Detect which cell encompasses the target text, then output its [x, y] center coordinate. 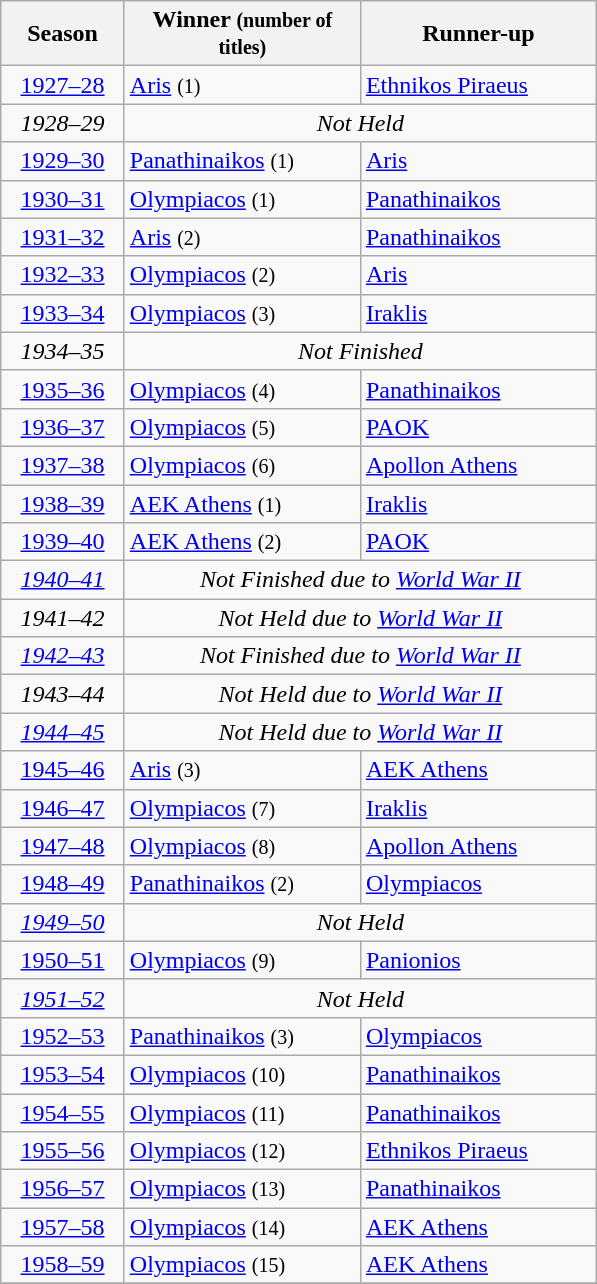
1934–35 [63, 351]
1948–49 [63, 884]
Runner-up [478, 34]
Panathinaikos (3) [242, 1036]
Aris (3) [242, 770]
Olympiacos (1) [242, 199]
1955–56 [63, 1151]
1954–55 [63, 1113]
1932–33 [63, 275]
1951–52 [63, 998]
1945–46 [63, 770]
1958–59 [63, 1265]
Olympiacos (2) [242, 275]
Olympiacos (6) [242, 465]
1931–32 [63, 237]
1943–44 [63, 694]
1938–39 [63, 503]
1929–30 [63, 161]
1939–40 [63, 542]
1927–28 [63, 85]
AEK Athens (2) [242, 542]
Olympiacos (15) [242, 1265]
1944–45 [63, 732]
Panathinaikos (1) [242, 161]
Olympiacos (11) [242, 1113]
Olympiacos (9) [242, 960]
Olympiacos (10) [242, 1074]
1949–50 [63, 922]
Olympiacos (14) [242, 1227]
1953–54 [63, 1074]
Panathinaikos (2) [242, 884]
1942–43 [63, 656]
1928–29 [63, 123]
1950–51 [63, 960]
1935–36 [63, 389]
AEK Athens (1) [242, 503]
1940–41 [63, 580]
1936–37 [63, 427]
Olympiacos (7) [242, 808]
1937–38 [63, 465]
Olympiacos (12) [242, 1151]
Olympiacos (3) [242, 313]
Not Finished [360, 351]
Olympiacos (13) [242, 1189]
1941–42 [63, 618]
Winner (number of titles) [242, 34]
Aris (1) [242, 85]
1952–53 [63, 1036]
1947–48 [63, 846]
Olympiacos (5) [242, 427]
Aris (2) [242, 237]
Olympiacos (8) [242, 846]
1956–57 [63, 1189]
1930–31 [63, 199]
Panionios [478, 960]
1957–58 [63, 1227]
1933–34 [63, 313]
1946–47 [63, 808]
Olympiacos (4) [242, 389]
Season [63, 34]
